Return the (x, y) coordinate for the center point of the cell that contains the specified text.  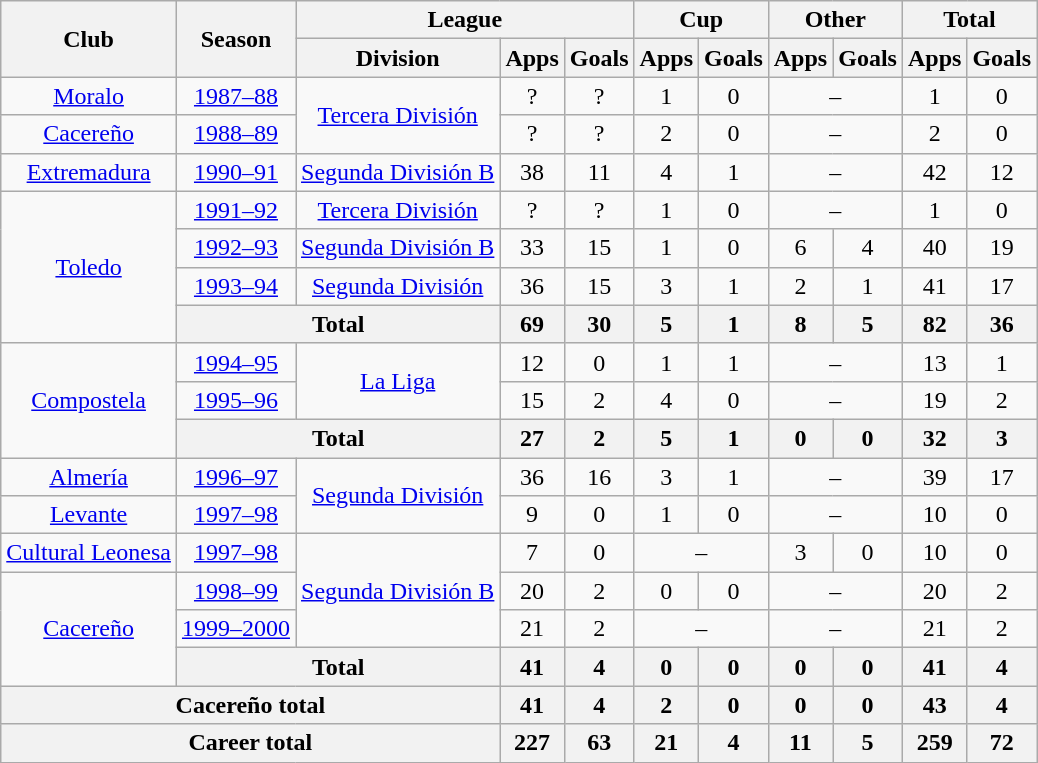
259 (934, 743)
1999–2000 (236, 629)
38 (532, 172)
1993–94 (236, 286)
1988–89 (236, 134)
Other (835, 20)
8 (800, 324)
Cultural Leonesa (89, 553)
32 (934, 438)
Compostela (89, 400)
Club (89, 39)
Levante (89, 515)
League (466, 20)
27 (532, 438)
63 (599, 743)
Season (236, 39)
Career total (250, 743)
La Liga (398, 381)
43 (934, 705)
1990–91 (236, 172)
1996–97 (236, 477)
13 (934, 362)
Almería (89, 477)
Division (398, 58)
1994–95 (236, 362)
9 (532, 515)
1998–99 (236, 591)
82 (934, 324)
Cacereño total (250, 705)
Moralo (89, 96)
40 (934, 248)
7 (532, 553)
Toledo (89, 267)
42 (934, 172)
33 (532, 248)
16 (599, 477)
39 (934, 477)
Cup (701, 20)
69 (532, 324)
72 (1002, 743)
Extremadura (89, 172)
1992–93 (236, 248)
1991–92 (236, 210)
6 (800, 248)
1987–88 (236, 96)
1995–96 (236, 400)
227 (532, 743)
30 (599, 324)
